Identify which cell holds the provided text, then report its (x, y) central coordinate. 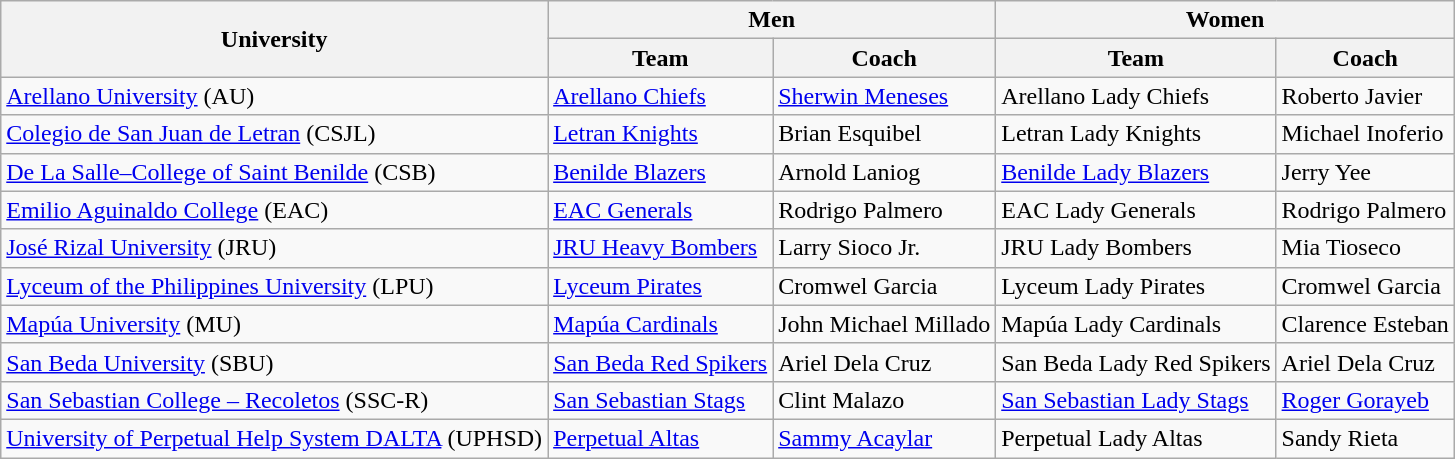
Sandy Rieta (1365, 438)
Letran Knights (660, 134)
Arellano Chiefs (660, 96)
Perpetual Altas (660, 438)
Mapúa Lady Cardinals (1136, 324)
Mapúa University (MU) (274, 324)
Sammy Acaylar (884, 438)
Arellano Lady Chiefs (1136, 96)
Benilde Blazers (660, 172)
EAC Lady Generals (1136, 210)
Mapúa Cardinals (660, 324)
Mia Tioseco (1365, 248)
Women (1226, 20)
Roger Gorayeb (1365, 400)
Men (772, 20)
San Sebastian College – Recoletos (SSC-R) (274, 400)
Roberto Javier (1365, 96)
Colegio de San Juan de Letran (CSJL) (274, 134)
Arellano University (AU) (274, 96)
Brian Esquibel (884, 134)
Jerry Yee (1365, 172)
San Sebastian Lady Stags (1136, 400)
José Rizal University (JRU) (274, 248)
Clarence Esteban (1365, 324)
Larry Sioco Jr. (884, 248)
Michael Inoferio (1365, 134)
Lyceum Lady Pirates (1136, 286)
University of Perpetual Help System DALTA (UPHSD) (274, 438)
San Beda Red Spikers (660, 362)
San Beda University (SBU) (274, 362)
Letran Lady Knights (1136, 134)
Emilio Aguinaldo College (EAC) (274, 210)
Arnold Laniog (884, 172)
EAC Generals (660, 210)
Lyceum of the Philippines University (LPU) (274, 286)
John Michael Millado (884, 324)
Clint Malazo (884, 400)
Perpetual Lady Altas (1136, 438)
San Beda Lady Red Spikers (1136, 362)
JRU Lady Bombers (1136, 248)
JRU Heavy Bombers (660, 248)
San Sebastian Stags (660, 400)
De La Salle–College of Saint Benilde (CSB) (274, 172)
Sherwin Meneses (884, 96)
University (274, 39)
Lyceum Pirates (660, 286)
Benilde Lady Blazers (1136, 172)
